Extract the [X, Y] coordinate from the center of the cell holding the provided text.  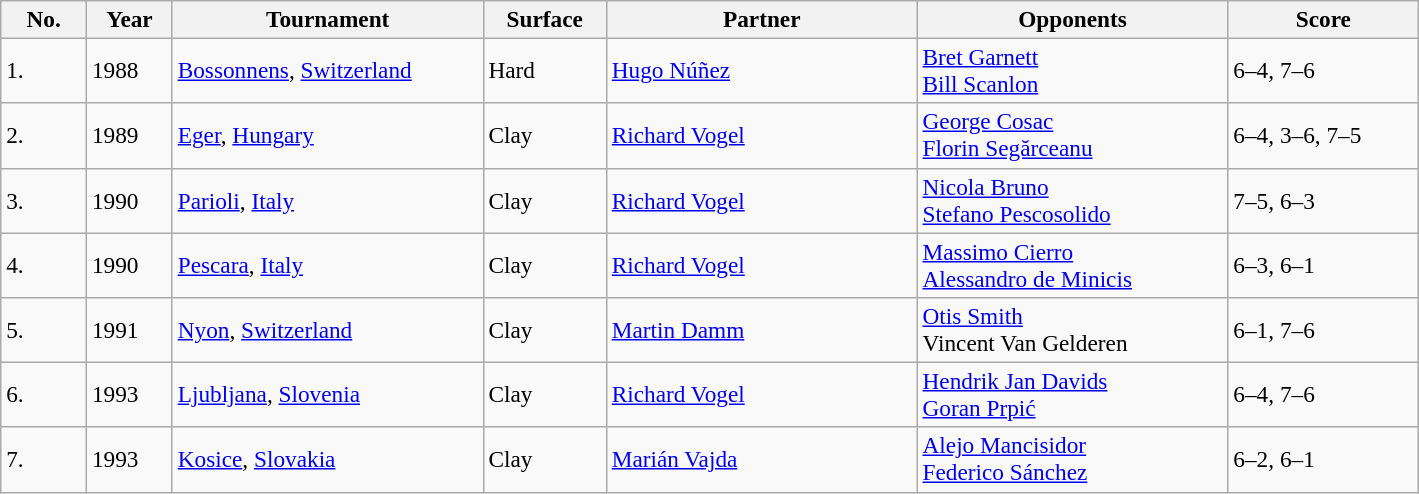
1988 [130, 70]
George Cosac Florin Segărceanu [1072, 136]
6–3, 6–1 [1324, 264]
1. [44, 70]
6–4, 3–6, 7–5 [1324, 136]
Pescara, Italy [328, 264]
Partner [762, 19]
Ljubljana, Slovenia [328, 394]
5. [44, 330]
Score [1324, 19]
Parioli, Italy [328, 200]
Massimo Cierro Alessandro de Minicis [1072, 264]
Tournament [328, 19]
1991 [130, 330]
Martin Damm [762, 330]
6–2, 6–1 [1324, 460]
4. [44, 264]
7–5, 6–3 [1324, 200]
6. [44, 394]
Bossonnens, Switzerland [328, 70]
Surface [544, 19]
Hard [544, 70]
Bret Garnett Bill Scanlon [1072, 70]
7. [44, 460]
1989 [130, 136]
Otis Smith Vincent Van Gelderen [1072, 330]
Hugo Núñez [762, 70]
Nicola Bruno Stefano Pescosolido [1072, 200]
Eger, Hungary [328, 136]
Alejo Mancisidor Federico Sánchez [1072, 460]
6–1, 7–6 [1324, 330]
Nyon, Switzerland [328, 330]
2. [44, 136]
3. [44, 200]
Marián Vajda [762, 460]
Hendrik Jan Davids Goran Prpić [1072, 394]
Kosice, Slovakia [328, 460]
No. [44, 19]
Opponents [1072, 19]
Year [130, 19]
